Capture the cell that displays the provided text and extract its [X, Y] central coordinate. 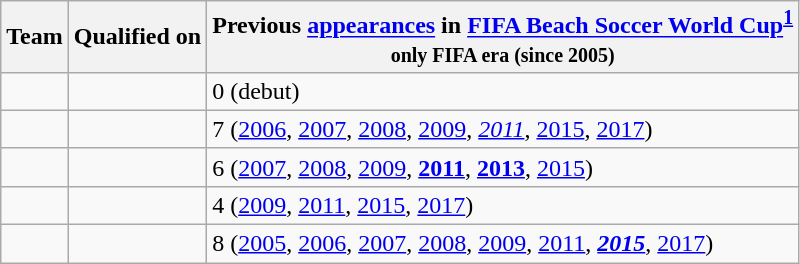
Team [35, 37]
4 (2009, 2011, 2015, 2017) [503, 205]
8 (2005, 2006, 2007, 2008, 2009, 2011, 2015, 2017) [503, 244]
Previous appearances in FIFA Beach Soccer World Cup1only FIFA era (since 2005) [503, 37]
7 (2006, 2007, 2008, 2009, 2011, 2015, 2017) [503, 129]
0 (debut) [503, 91]
6 (2007, 2008, 2009, 2011, 2013, 2015) [503, 167]
Qualified on [137, 37]
